For the text-containing cell, return its midpoint in (x, y) coordinate format. 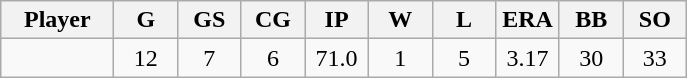
GS (210, 20)
33 (655, 58)
W (400, 20)
71.0 (337, 58)
L (464, 20)
1 (400, 58)
30 (591, 58)
IP (337, 20)
12 (146, 58)
CG (273, 20)
6 (273, 58)
5 (464, 58)
ERA (528, 20)
3.17 (528, 58)
BB (591, 20)
SO (655, 20)
Player (58, 20)
7 (210, 58)
G (146, 20)
